Return (X, Y) of the center of cell containing provided text 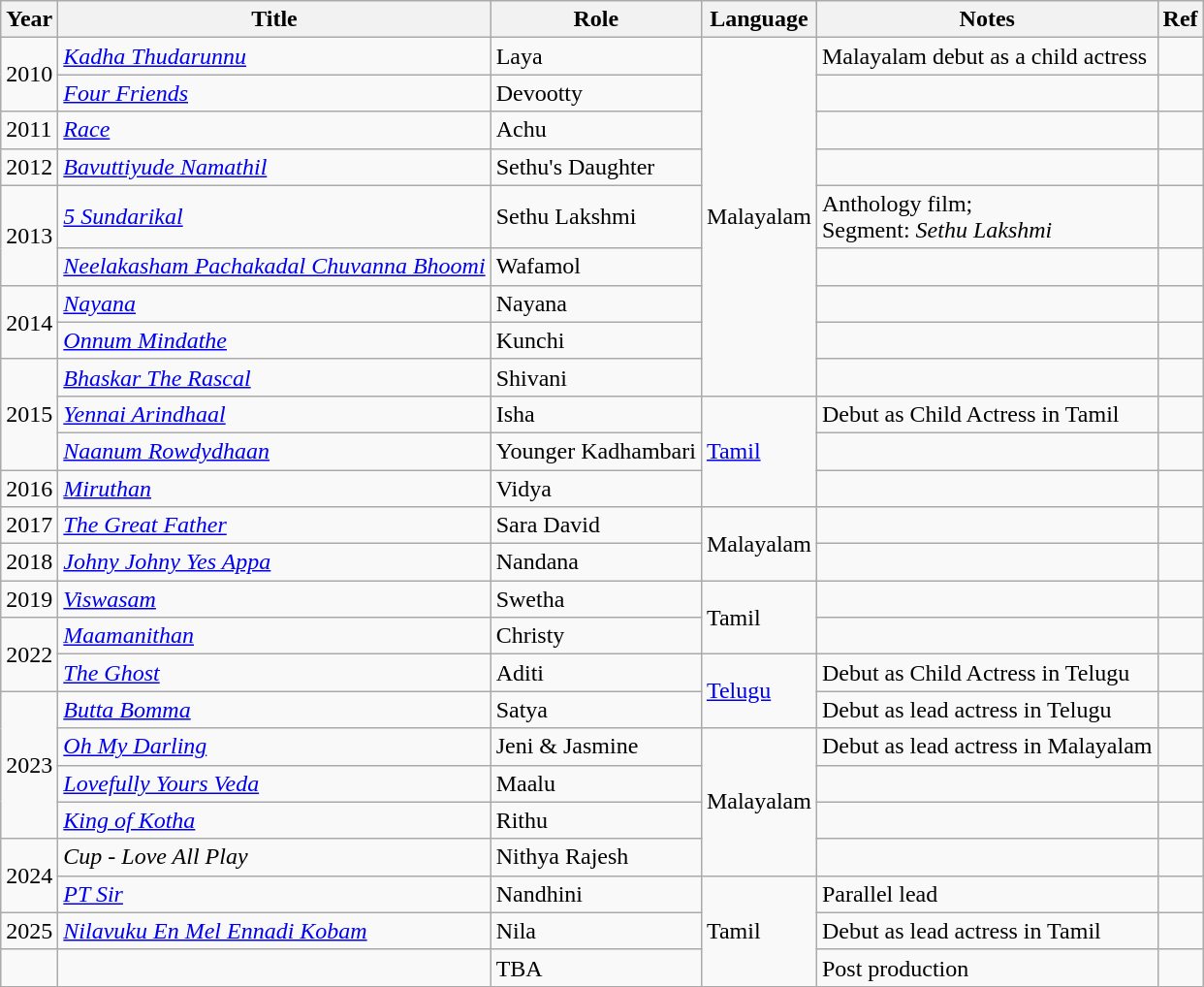
Nandana (595, 562)
Achu (595, 130)
Nila (595, 931)
Yennai Arindhaal (274, 414)
Maalu (595, 783)
Role (595, 19)
The Great Father (274, 525)
Vidya (595, 488)
2022 (29, 654)
Bavuttiyude Namathil (274, 167)
Miruthan (274, 488)
Rithu (595, 820)
2016 (29, 488)
2011 (29, 130)
Naanum Rowdydhaan (274, 451)
5 Sundarikal (274, 217)
Lovefully Yours Veda (274, 783)
Younger Kadhambari (595, 451)
Swetha (595, 599)
Debut as lead actress in Telugu (987, 710)
Debut as lead actress in Tamil (987, 931)
Title (274, 19)
The Ghost (274, 673)
Shivani (595, 377)
Kunchi (595, 340)
King of Kotha (274, 820)
Christy (595, 636)
Nandhini (595, 894)
Post production (987, 968)
TBA (595, 968)
Wafamol (595, 267)
Johny Johny Yes Appa (274, 562)
Anthology film;Segment: Sethu Lakshmi (987, 217)
Onnum Mindathe (274, 340)
2025 (29, 931)
Parallel lead (987, 894)
Debut as Child Actress in Telugu (987, 673)
Four Friends (274, 93)
2014 (29, 322)
Debut as Child Actress in Tamil (987, 414)
Maamanithan (274, 636)
Kadha Thudarunnu (274, 56)
2010 (29, 75)
Nilavuku En Mel Ennadi Kobam (274, 931)
Isha (595, 414)
Year (29, 19)
Satya (595, 710)
2017 (29, 525)
Ref (1181, 19)
Sara David (595, 525)
Language (758, 19)
2013 (29, 235)
Butta Bomma (274, 710)
Cup - Love All Play (274, 857)
2015 (29, 414)
Laya (595, 56)
Oh My Darling (274, 747)
Debut as lead actress in Malayalam (987, 747)
Notes (987, 19)
Viswasam (274, 599)
2019 (29, 599)
Aditi (595, 673)
2023 (29, 765)
Devootty (595, 93)
Sethu's Daughter (595, 167)
Malayalam debut as a child actress (987, 56)
2018 (29, 562)
Bhaskar The Rascal (274, 377)
PT Sir (274, 894)
Neelakasham Pachakadal Chuvanna Bhoomi (274, 267)
Telugu (758, 691)
Nithya Rajesh (595, 857)
Sethu Lakshmi (595, 217)
2024 (29, 876)
Jeni & Jasmine (595, 747)
Race (274, 130)
2012 (29, 167)
